Extract the (x, y) coordinate from the center of the cell holding the provided text.  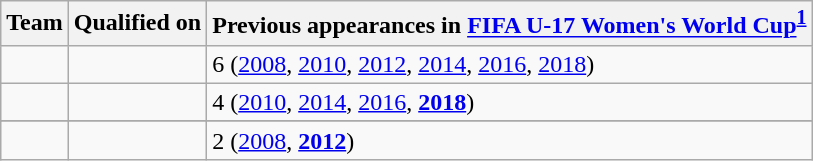
2 (2008, 2012) (510, 140)
6 (2008, 2010, 2012, 2014, 2016, 2018) (510, 64)
Previous appearances in FIFA U-17 Women's World Cup1 (510, 24)
Qualified on (137, 24)
4 (2010, 2014, 2016, 2018) (510, 102)
Team (35, 24)
